Determine the [x, y] coordinate at the center of the cell enclosing the given text.  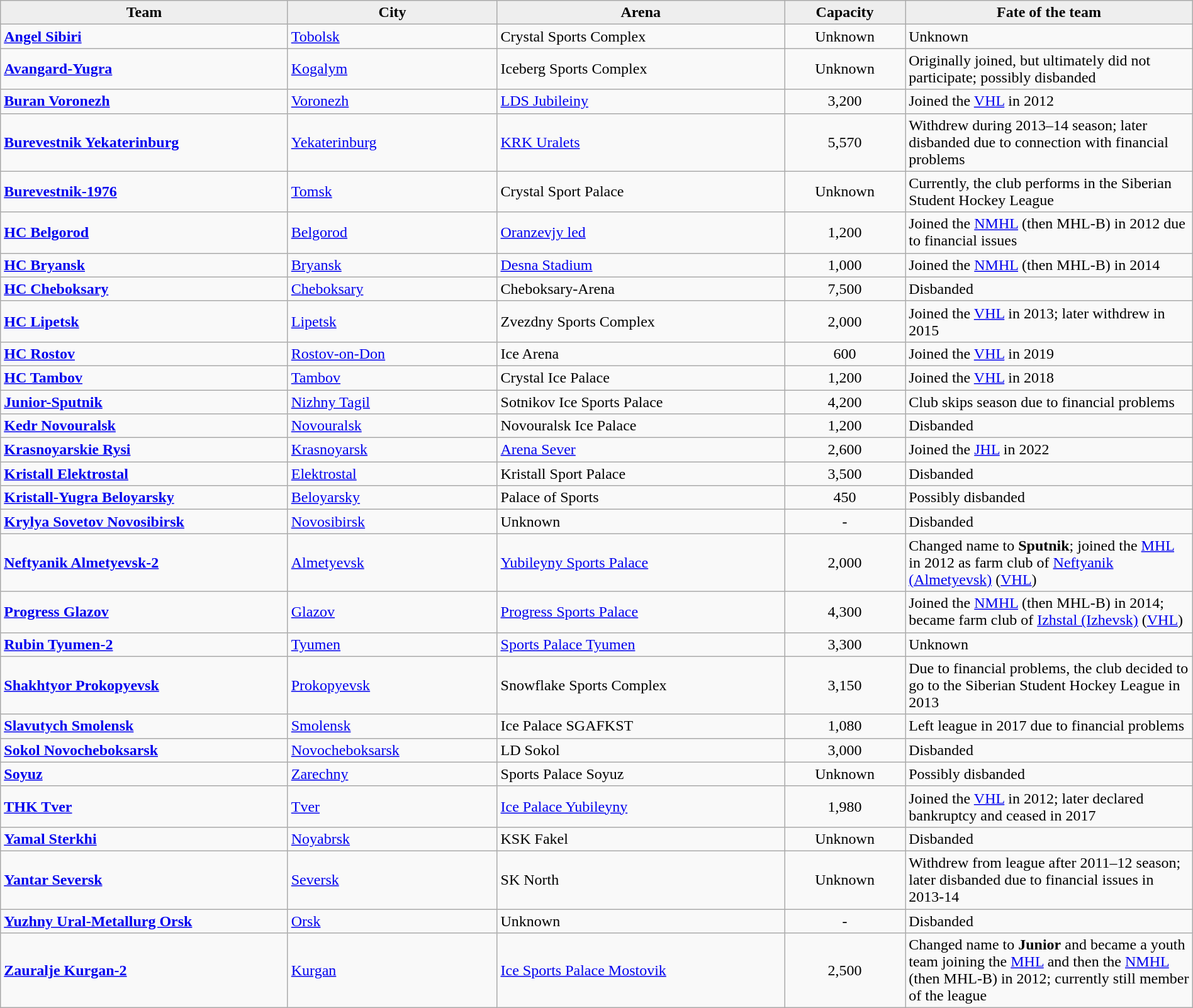
Cheboksary [393, 289]
Joined the VHL in 2012 [1050, 101]
Ice Palace Yubileyny [641, 807]
Bryansk [393, 265]
Sotnikov Ice Sports Palace [641, 402]
Changed name to Junior and became a youth team joining the MHL and then the NMHL (then MHL-B) in 2012; currently still member of the league [1050, 970]
Krasnoyarskie Rysi [144, 450]
Kristall-Yugra Beloyarsky [144, 498]
HC Lipetsk [144, 321]
Palace of Sports [641, 498]
Changed name to Sputnik; joined the MHL in 2012 as farm club of Neftyanik (Almetyevsk) (VHL) [1050, 563]
Kristall Sport Palace [641, 474]
3,150 [844, 685]
Joined the VHL in 2019 [1050, 354]
Tyumen [393, 644]
Burevestnik-1976 [144, 191]
Desna Stadium [641, 265]
2,600 [844, 450]
Sokol Novocheboksarsk [144, 750]
Noyabrsk [393, 839]
Zvezdny Sports Complex [641, 321]
Sports Palace Tyumen [641, 644]
HC Belgorod [144, 233]
Novosibirsk [393, 522]
Ice Palace SGAFKST [641, 726]
Joined the NMHL (then MHL-B) in 2014; became farm club of Izhstal (Izhevsk) (VHL) [1050, 612]
Joined the VHL in 2013; later withdrew in 2015 [1050, 321]
Soyuz [144, 774]
Novouralsk [393, 426]
HC Bryansk [144, 265]
Currently, the club performs in the Siberian Student Hockey League [1050, 191]
Progress Sports Palace [641, 612]
Ice Sports Palace Mostovik [641, 970]
Tambov [393, 378]
Yekaterinburg [393, 142]
Burevestnik Yekaterinburg [144, 142]
4,300 [844, 612]
600 [844, 354]
Club skips season due to financial problems [1050, 402]
Lipetsk [393, 321]
Tomsk [393, 191]
Capacity [844, 13]
Novocheboksarsk [393, 750]
LD Sokol [641, 750]
Crystal Sport Palace [641, 191]
Arena [641, 13]
Due to financial problems, the club decided to go to the Siberian Student Hockey League in 2013 [1050, 685]
4,200 [844, 402]
Nizhny Tagil [393, 402]
Glazov [393, 612]
Joined the VHL in 2012; later declared bankruptcy and ceased in 2017 [1050, 807]
HC Rostov [144, 354]
Kurgan [393, 970]
3,500 [844, 474]
Seversk [393, 880]
7,500 [844, 289]
3,000 [844, 750]
Belgorod [393, 233]
Yamal Sterkhi [144, 839]
Yubileyny Sports Palace [641, 563]
Progress Glazov [144, 612]
Tobolsk [393, 36]
3,200 [844, 101]
Tver [393, 807]
Slavutych Smolensk [144, 726]
Kedr Novouralsk [144, 426]
THK Tver [144, 807]
Snowflake Sports Complex [641, 685]
Joined the NMHL (then MHL-B) in 2012 due to financial issues [1050, 233]
Krasnoyarsk [393, 450]
1,080 [844, 726]
Krylya Sovetov Novosibirsk [144, 522]
Withdrew from league after 2011–12 season; later disbanded due to financial issues in 2013-14 [1050, 880]
LDS Jubileiny [641, 101]
Fate of the team [1050, 13]
Angel Sibiri [144, 36]
Team [144, 13]
Zarechny [393, 774]
Almetyevsk [393, 563]
Joined the NMHL (then MHL-B) in 2014 [1050, 265]
Arena Sever [641, 450]
Iceberg Sports Complex [641, 69]
Prokopyevsk [393, 685]
Originally joined, but ultimately did not participate; possibly disbanded [1050, 69]
HC Cheboksary [144, 289]
KSK Fakel [641, 839]
1,980 [844, 807]
Rubin Tyumen-2 [144, 644]
Cheboksary-Arena [641, 289]
Shakhtyor Prokopyevsk [144, 685]
Zauralje Kurgan-2 [144, 970]
Smolensk [393, 726]
Buran Voronezh [144, 101]
Ice Arena [641, 354]
SK North [641, 880]
5,570 [844, 142]
Joined the JHL in 2022 [1050, 450]
3,300 [844, 644]
Elektrostal [393, 474]
2,500 [844, 970]
Neftyanik Almetyevsk-2 [144, 563]
Withdrew during 2013–14 season; later disbanded due to connection with financial problems [1050, 142]
Voronezh [393, 101]
City [393, 13]
KRK Uralets [641, 142]
Rostov-on-Don [393, 354]
Orsk [393, 921]
Yantar Seversk [144, 880]
HC Tambov [144, 378]
Oranzevjy led [641, 233]
Sports Palace Soyuz [641, 774]
Novouralsk Ice Palace [641, 426]
Yuzhny Ural-Metallurg Orsk [144, 921]
450 [844, 498]
Beloyarsky [393, 498]
Joined the VHL in 2018 [1050, 378]
Left league in 2017 due to financial problems [1050, 726]
1,000 [844, 265]
Kogalym [393, 69]
Crystal Sports Complex [641, 36]
Avangard-Yugra [144, 69]
Junior-Sputnik [144, 402]
Kristall Elektrostal [144, 474]
Crystal Ice Palace [641, 378]
